Pinpoint the cell where the given text exists, returning its (X, Y) midpoint coordinate. 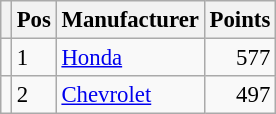
Pos (34, 20)
1 (34, 58)
2 (34, 95)
Points (240, 20)
577 (240, 58)
Honda (130, 58)
497 (240, 95)
Chevrolet (130, 95)
Manufacturer (130, 20)
